Search for the cell housing the specified text and yield its [x, y] center coordinate. 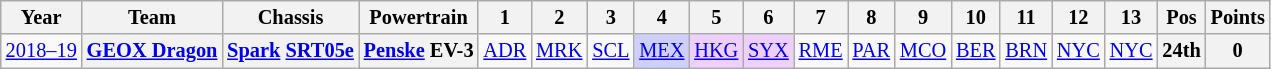
Chassis [290, 17]
SYX [768, 51]
24th [1181, 51]
BER [976, 51]
Pos [1181, 17]
RME [821, 51]
MEX [662, 51]
9 [923, 17]
HKG [716, 51]
3 [610, 17]
6 [768, 17]
MRK [559, 51]
Year [42, 17]
11 [1026, 17]
SCL [610, 51]
12 [1078, 17]
Team [152, 17]
1 [504, 17]
Spark SRT05e [290, 51]
10 [976, 17]
13 [1132, 17]
MCO [923, 51]
8 [872, 17]
2 [559, 17]
7 [821, 17]
Powertrain [419, 17]
BRN [1026, 51]
Points [1238, 17]
0 [1238, 51]
GEOX Dragon [152, 51]
5 [716, 17]
2018–19 [42, 51]
PAR [872, 51]
ADR [504, 51]
Penske EV-3 [419, 51]
4 [662, 17]
